Find where the given text appears and provide that cell's center as [X, Y] coordinate. 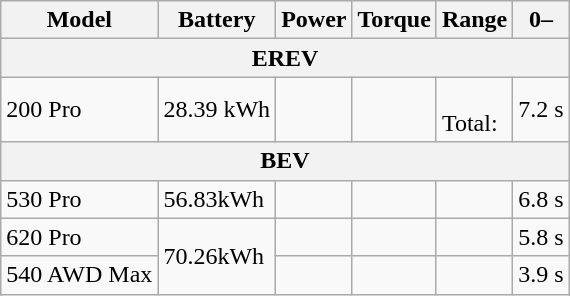
70.26kWh [217, 256]
3.9 s [541, 275]
0– [541, 20]
28.39 kWh [217, 110]
EREV [285, 58]
Battery [217, 20]
Total: [474, 110]
620 Pro [80, 237]
200 Pro [80, 110]
56.83kWh [217, 199]
Torque [394, 20]
530 Pro [80, 199]
7.2 s [541, 110]
Power [314, 20]
Range [474, 20]
6.8 s [541, 199]
BEV [285, 161]
540 AWD Max [80, 275]
5.8 s [541, 237]
Model [80, 20]
